Search for the cell housing the specified text and yield its [X, Y] center coordinate. 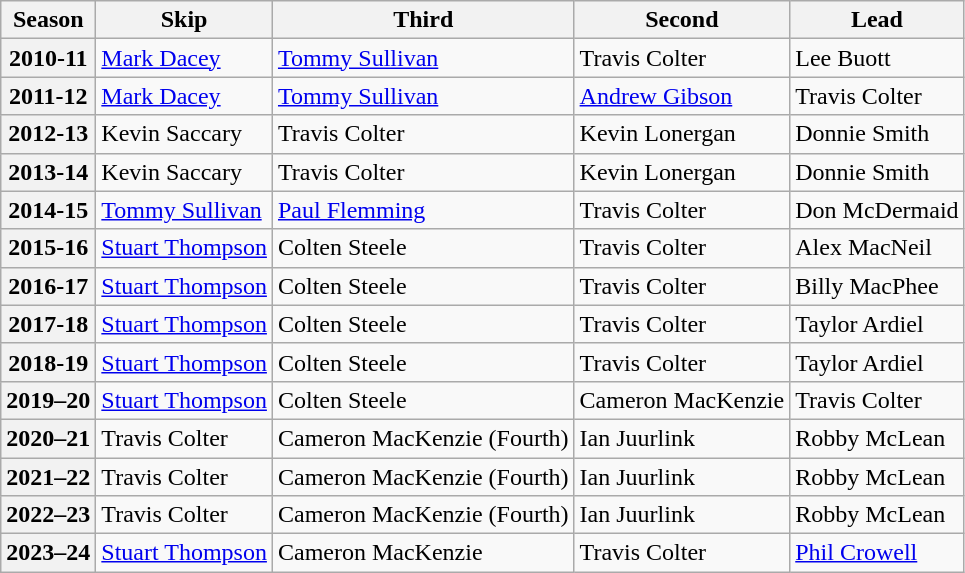
Phil Crowell [877, 553]
2018-19 [48, 362]
2023–24 [48, 553]
Billy MacPhee [877, 286]
Andrew Gibson [682, 96]
Second [682, 20]
Lead [877, 20]
2019–20 [48, 400]
2021–22 [48, 477]
Paul Flemming [423, 210]
2013-14 [48, 172]
Skip [184, 20]
2020–21 [48, 438]
2022–23 [48, 515]
Third [423, 20]
2011-12 [48, 96]
2014-15 [48, 210]
2015-16 [48, 248]
2012-13 [48, 134]
Lee Buott [877, 58]
2017-18 [48, 324]
2010-11 [48, 58]
Season [48, 20]
Alex MacNeil [877, 248]
Don McDermaid [877, 210]
2016-17 [48, 286]
